Extract the [X, Y] coordinate from the center of the cell holding the provided text.  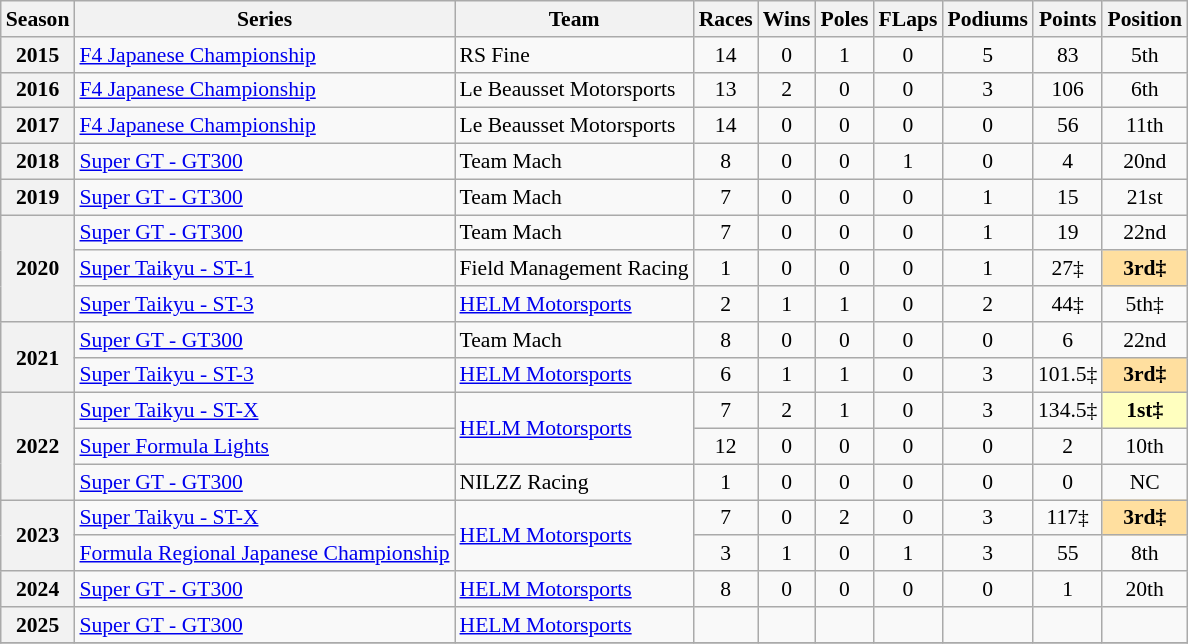
55 [1068, 554]
15 [1068, 197]
Field Management Racing [574, 269]
Team [574, 19]
8th [1144, 554]
Position [1144, 19]
2024 [38, 589]
56 [1068, 126]
2025 [38, 625]
Season [38, 19]
44‡ [1068, 304]
Points [1068, 19]
Wins [787, 19]
2021 [38, 358]
117‡ [1068, 518]
2017 [38, 126]
2015 [38, 55]
5th [1144, 55]
20nd [1144, 162]
Podiums [988, 19]
83 [1068, 55]
106 [1068, 90]
27‡ [1068, 269]
21st [1144, 197]
10th [1144, 447]
101.5‡ [1068, 375]
134.5‡ [1068, 411]
1st‡ [1144, 411]
5 [988, 55]
Formula Regional Japanese Championship [264, 554]
20th [1144, 589]
Super Taikyu - ST-1 [264, 269]
2019 [38, 197]
Super Formula Lights [264, 447]
Poles [844, 19]
RS Fine [574, 55]
Races [726, 19]
12 [726, 447]
2018 [38, 162]
NILZZ Racing [574, 482]
2016 [38, 90]
4 [1068, 162]
6th [1144, 90]
NC [1144, 482]
Series [264, 19]
2020 [38, 268]
2023 [38, 536]
2022 [38, 446]
19 [1068, 233]
13 [726, 90]
11th [1144, 126]
FLaps [908, 19]
5th‡ [1144, 304]
